Search for the cell housing the specified text and yield its (x, y) center coordinate. 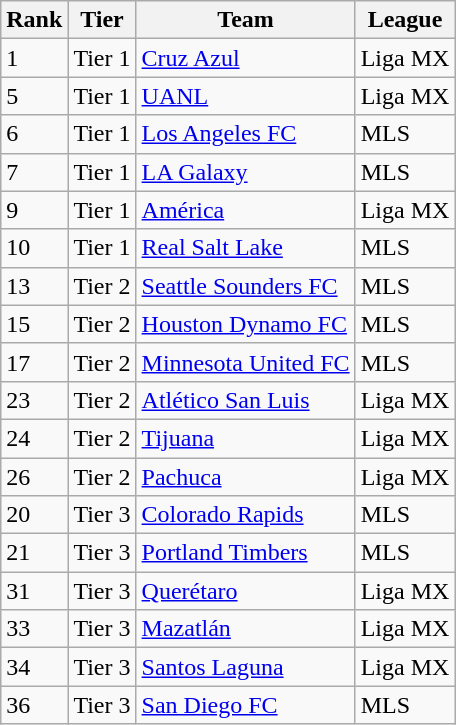
31 (34, 591)
UANL (246, 96)
23 (34, 400)
20 (34, 515)
24 (34, 438)
9 (34, 210)
10 (34, 248)
Cruz Azul (246, 58)
San Diego FC (246, 705)
Santos Laguna (246, 667)
Querétaro (246, 591)
34 (34, 667)
6 (34, 134)
36 (34, 705)
26 (34, 477)
League (405, 20)
Rank (34, 20)
1 (34, 58)
Real Salt Lake (246, 248)
Atlético San Luis (246, 400)
Los Angeles FC (246, 134)
América (246, 210)
5 (34, 96)
Seattle Sounders FC (246, 286)
Pachuca (246, 477)
Mazatlán (246, 629)
17 (34, 362)
Tijuana (246, 438)
13 (34, 286)
Colorado Rapids (246, 515)
15 (34, 324)
Tier (102, 20)
Team (246, 20)
33 (34, 629)
Minnesota United FC (246, 362)
Portland Timbers (246, 553)
LA Galaxy (246, 172)
21 (34, 553)
Houston Dynamo FC (246, 324)
7 (34, 172)
